Locate the cell with the specified text and output its (x, y) center coordinate. 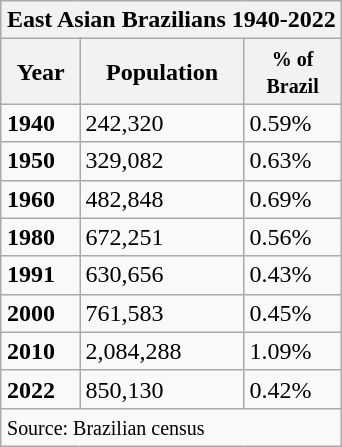
0.43% (292, 275)
850,130 (162, 389)
0.56% (292, 237)
0.59% (292, 123)
2,084,288 (162, 351)
Population (162, 72)
1.09% (292, 351)
672,251 (162, 237)
Year (40, 72)
329,082 (162, 161)
1950 (40, 161)
761,583 (162, 313)
East Asian Brazilians 1940-2022 (171, 20)
1991 (40, 275)
1960 (40, 199)
2000 (40, 313)
2010 (40, 351)
0.42% (292, 389)
0.69% (292, 199)
2022 (40, 389)
1980 (40, 237)
242,320 (162, 123)
0.45% (292, 313)
% ofBrazil (292, 72)
1940 (40, 123)
630,656 (162, 275)
0.63% (292, 161)
482,848 (162, 199)
Source: Brazilian census (171, 427)
